Determine the [x, y] coordinate at the center of the cell enclosing the given text.  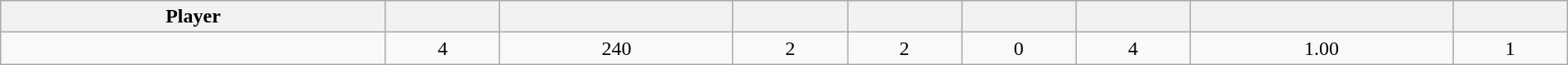
Player [194, 17]
240 [616, 48]
0 [1019, 48]
1.00 [1322, 48]
1 [1510, 48]
